Determine the (X, Y) coordinate at the center of the cell enclosing the given text.  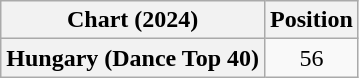
56 (312, 58)
Hungary (Dance Top 40) (133, 58)
Chart (2024) (133, 20)
Position (312, 20)
